Provide the [X, Y] coordinate of the cell's center where the given text is located.  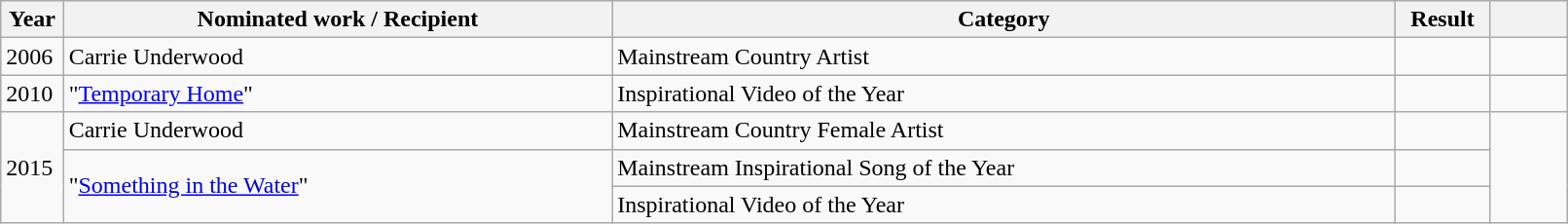
2010 [32, 93]
Category [1004, 19]
Result [1442, 19]
"Something in the Water" [338, 186]
Nominated work / Recipient [338, 19]
Mainstream Inspirational Song of the Year [1004, 168]
2006 [32, 56]
Mainstream Country Artist [1004, 56]
2015 [32, 168]
Year [32, 19]
Mainstream Country Female Artist [1004, 131]
"Temporary Home" [338, 93]
